Locate the cell with the specified text and output its [X, Y] center coordinate. 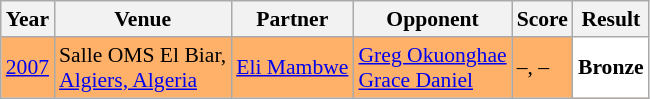
2007 [28, 68]
Opponent [432, 19]
Partner [292, 19]
Year [28, 19]
Greg Okuonghae Grace Daniel [432, 68]
Salle OMS El Biar,Algiers, Algeria [142, 68]
Eli Mambwe [292, 68]
Venue [142, 19]
Result [611, 19]
–, – [542, 68]
Bronze [611, 68]
Score [542, 19]
